Search for the cell housing the specified text and yield its (X, Y) center coordinate. 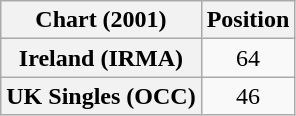
Ireland (IRMA) (101, 58)
Position (248, 20)
46 (248, 96)
UK Singles (OCC) (101, 96)
Chart (2001) (101, 20)
64 (248, 58)
